Find where the given text appears and provide that cell's center as [X, Y] coordinate. 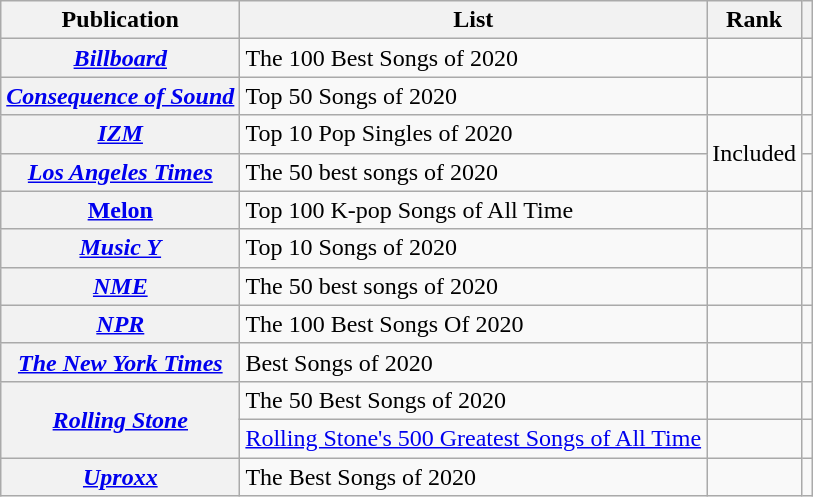
The 50 Best Songs of 2020 [474, 400]
Music Y [120, 248]
The 100 Best Songs Of 2020 [474, 324]
Billboard [120, 58]
Top 100 K-pop Songs of All Time [474, 210]
Top 10 Songs of 2020 [474, 248]
NME [120, 286]
Rolling Stone's 500 Greatest Songs of All Time [474, 438]
The Best Songs of 2020 [474, 477]
The New York Times [120, 362]
Los Angeles Times [120, 172]
Rolling Stone [120, 419]
Best Songs of 2020 [474, 362]
Uproxx [120, 477]
IZM [120, 134]
Top 10 Pop Singles of 2020 [474, 134]
Consequence of Sound [120, 96]
Melon [120, 210]
Top 50 Songs of 2020 [474, 96]
Rank [754, 20]
Included [754, 153]
The 100 Best Songs of 2020 [474, 58]
Publication [120, 20]
NPR [120, 324]
List [474, 20]
